From the cell containing the given text, extract its center point as (X, Y) coordinate. 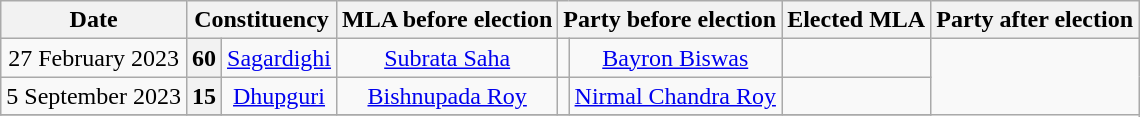
Elected MLA (856, 20)
Bishnupada Roy (448, 96)
Date (94, 20)
Sagardighi (280, 58)
60 (204, 58)
MLA before election (448, 20)
15 (204, 96)
27 February 2023 (94, 58)
Party after election (1035, 20)
Constituency (261, 20)
Dhupguri (280, 96)
Nirmal Chandra Roy (676, 96)
Bayron Biswas (676, 58)
Subrata Saha (448, 58)
Party before election (670, 20)
5 September 2023 (94, 96)
